From the cell containing the given text, extract its center point as (X, Y) coordinate. 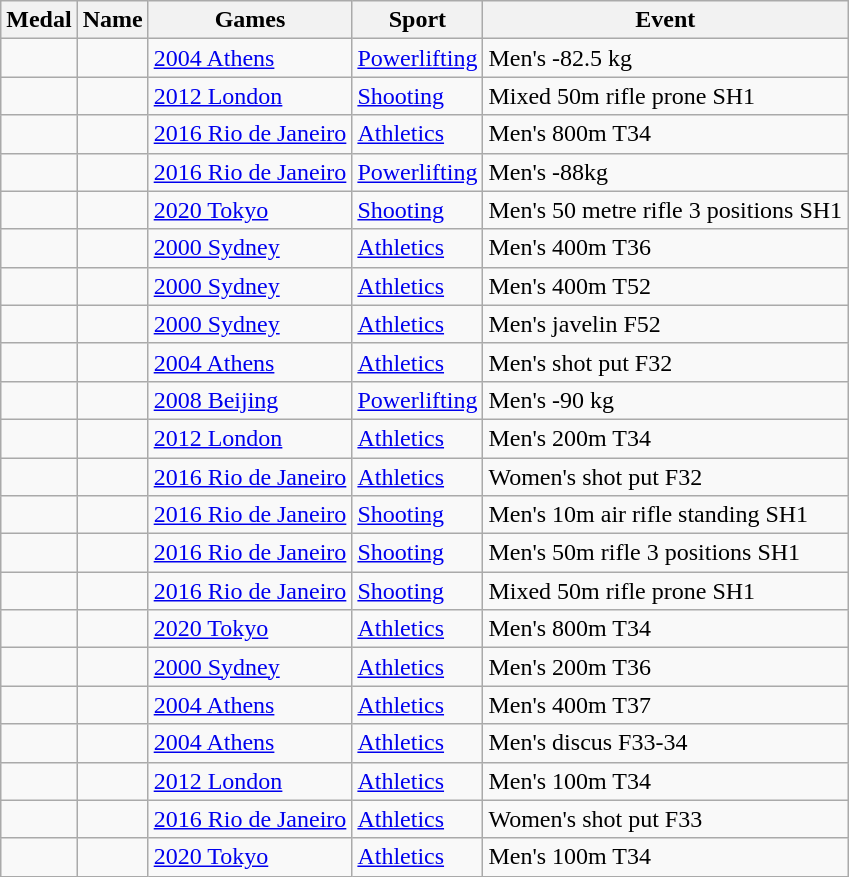
Men's -88kg (666, 172)
Men's 10m air rifle standing SH1 (666, 515)
Men's 50 metre rifle 3 positions SH1 (666, 210)
Men's -82.5 kg (666, 58)
Men's 400m T37 (666, 705)
Women's shot put F32 (666, 477)
Women's shot put F33 (666, 819)
Men's shot put F32 (666, 362)
Men's -90 kg (666, 400)
Men's 200m T34 (666, 438)
Men's discus F33-34 (666, 743)
Sport (418, 20)
Men's 200m T36 (666, 667)
Medal (39, 20)
Men's 50m rifle 3 positions SH1 (666, 553)
Men's javelin F52 (666, 324)
Name (112, 20)
Men's 400m T52 (666, 286)
2008 Beijing (250, 400)
Games (250, 20)
Men's 400m T36 (666, 248)
Event (666, 20)
